Capture the cell that displays the provided text and extract its [X, Y] central coordinate. 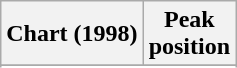
Chart (1998) [72, 34]
Peakposition [189, 34]
